Identify which cell holds the provided text, then report its [x, y] central coordinate. 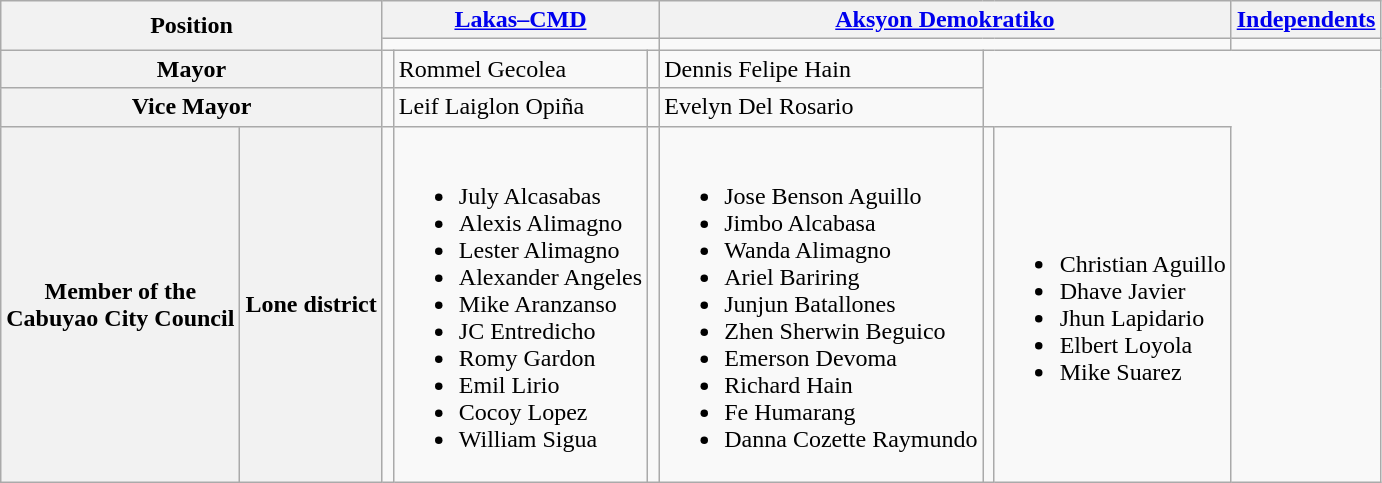
Vice Mayor [192, 107]
Independents [1306, 20]
Member of the Cabuyao City Council [120, 304]
Evelyn Del Rosario [821, 107]
Leif Laiglon Opiña [520, 107]
Position [192, 26]
Rommel Gecolea [520, 69]
Dennis Felipe Hain [821, 69]
July AlcasabasAlexis AlimagnoLester AlimagnoAlexander AngelesMike AranzansoJC EntredichoRomy GardonEmil LirioCocoy LopezWilliam Sigua [520, 304]
Aksyon Demokratiko [945, 20]
Christian AguilloDhave JavierJhun LapidarioElbert LoyolaMike Suarez [1112, 304]
Lone district [311, 304]
Lakas–CMD [520, 20]
Mayor [192, 69]
